Scan for the cell matching the given text and deliver its [X, Y] coordinate at center. 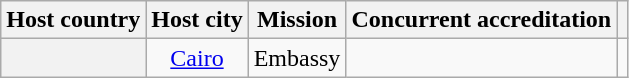
Host city [197, 20]
Host country [74, 20]
Embassy [297, 58]
Concurrent accreditation [482, 20]
Cairo [197, 58]
Mission [297, 20]
